From the cell containing the given text, extract its center point as (x, y) coordinate. 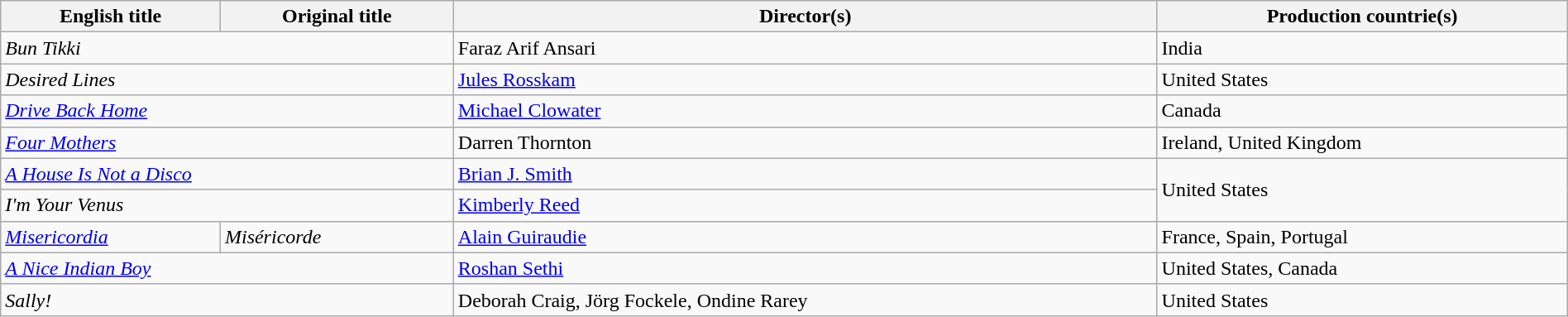
Misericordia (111, 237)
I'm Your Venus (227, 205)
Miséricorde (337, 237)
English title (111, 17)
Four Mothers (227, 142)
Desired Lines (227, 79)
Canada (1362, 111)
Alain Guiraudie (806, 237)
Roshan Sethi (806, 268)
Drive Back Home (227, 111)
United States, Canada (1362, 268)
Director(s) (806, 17)
Bun Tikki (227, 48)
Ireland, United Kingdom (1362, 142)
Darren Thornton (806, 142)
Production countrie(s) (1362, 17)
Sally! (227, 300)
Faraz Arif Ansari (806, 48)
Deborah Craig, Jörg Fockele, Ondine Rarey (806, 300)
Brian J. Smith (806, 174)
France, Spain, Portugal (1362, 237)
Jules Rosskam (806, 79)
India (1362, 48)
Original title (337, 17)
A House Is Not a Disco (227, 174)
Kimberly Reed (806, 205)
A Nice Indian Boy (227, 268)
Michael Clowater (806, 111)
